Capture the cell that displays the provided text and extract its [x, y] central coordinate. 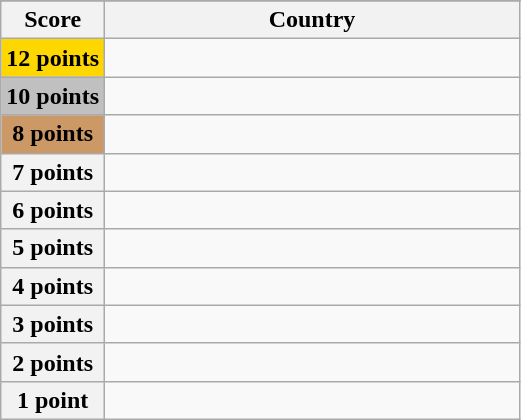
Country [312, 20]
6 points [53, 210]
Score [53, 20]
3 points [53, 324]
10 points [53, 96]
1 point [53, 400]
4 points [53, 286]
5 points [53, 248]
2 points [53, 362]
8 points [53, 134]
7 points [53, 172]
12 points [53, 58]
